Provide the [x, y] coordinate of the cell's center where the given text is located.  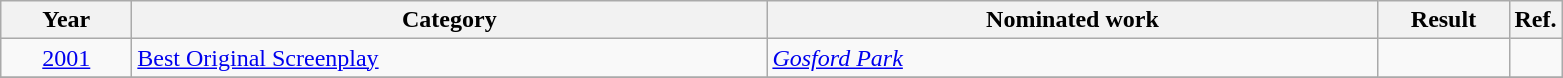
Result [1444, 20]
2001 [66, 58]
Gosford Park [1072, 58]
Nominated work [1072, 20]
Best Original Screenplay [450, 58]
Year [66, 20]
Category [450, 20]
Ref. [1536, 20]
